Pinpoint the cell where the given text exists, returning its (x, y) midpoint coordinate. 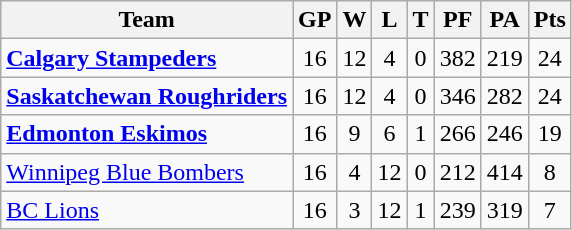
Calgary Stampeders (147, 58)
382 (458, 58)
282 (504, 96)
BC Lions (147, 210)
PF (458, 20)
9 (354, 134)
Winnipeg Blue Bombers (147, 172)
6 (390, 134)
346 (458, 96)
PA (504, 20)
219 (504, 58)
GP (315, 20)
L (390, 20)
319 (504, 210)
8 (550, 172)
414 (504, 172)
Team (147, 20)
Edmonton Eskimos (147, 134)
Saskatchewan Roughriders (147, 96)
212 (458, 172)
3 (354, 210)
7 (550, 210)
Pts (550, 20)
246 (504, 134)
T (420, 20)
W (354, 20)
266 (458, 134)
19 (550, 134)
239 (458, 210)
